Output the (x, y) coordinate of the center of the cell containing the given text.  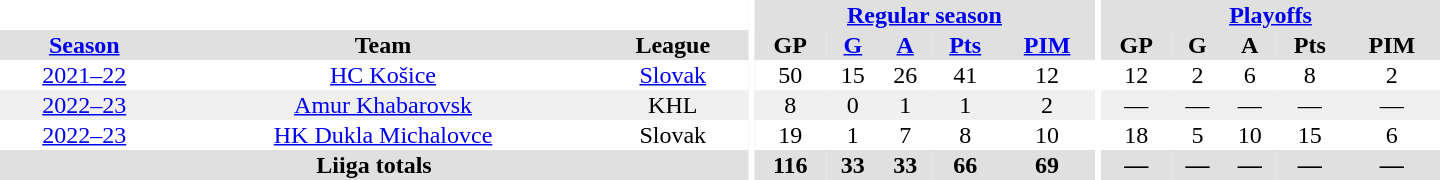
0 (853, 105)
7 (905, 135)
69 (1047, 165)
18 (1136, 135)
KHL (673, 105)
66 (965, 165)
Team (382, 45)
26 (905, 75)
Regular season (924, 15)
41 (965, 75)
116 (790, 165)
2021–22 (84, 75)
Amur Khabarovsk (382, 105)
19 (790, 135)
HC Košice (382, 75)
Liiga totals (374, 165)
50 (790, 75)
Season (84, 45)
5 (1197, 135)
HK Dukla Michalovce (382, 135)
Playoffs (1270, 15)
League (673, 45)
